Return the (x, y) coordinate for the center point of the cell that contains the specified text.  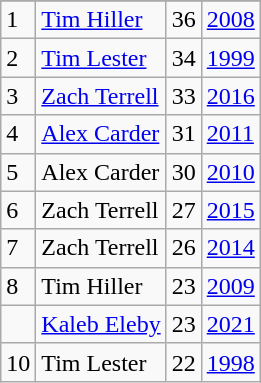
2010 (230, 172)
Kaleb Eleby (101, 324)
33 (184, 96)
3 (18, 96)
2015 (230, 210)
2 (18, 58)
31 (184, 134)
2014 (230, 248)
27 (184, 210)
36 (184, 20)
2008 (230, 20)
2016 (230, 96)
7 (18, 248)
1998 (230, 362)
2021 (230, 324)
30 (184, 172)
2009 (230, 286)
4 (18, 134)
22 (184, 362)
5 (18, 172)
34 (184, 58)
26 (184, 248)
1999 (230, 58)
1 (18, 20)
6 (18, 210)
2011 (230, 134)
8 (18, 286)
10 (18, 362)
